Return [X, Y] of the center of cell containing provided text 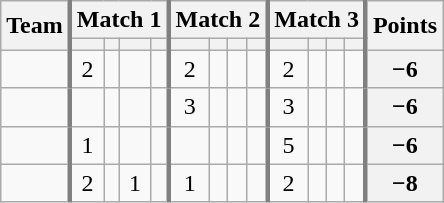
Match 2 [218, 20]
−8 [404, 183]
Points [404, 26]
Match 1 [120, 20]
5 [288, 145]
Team [36, 26]
Match 3 [316, 20]
